Output the (x, y) coordinate of the center of the cell containing the given text.  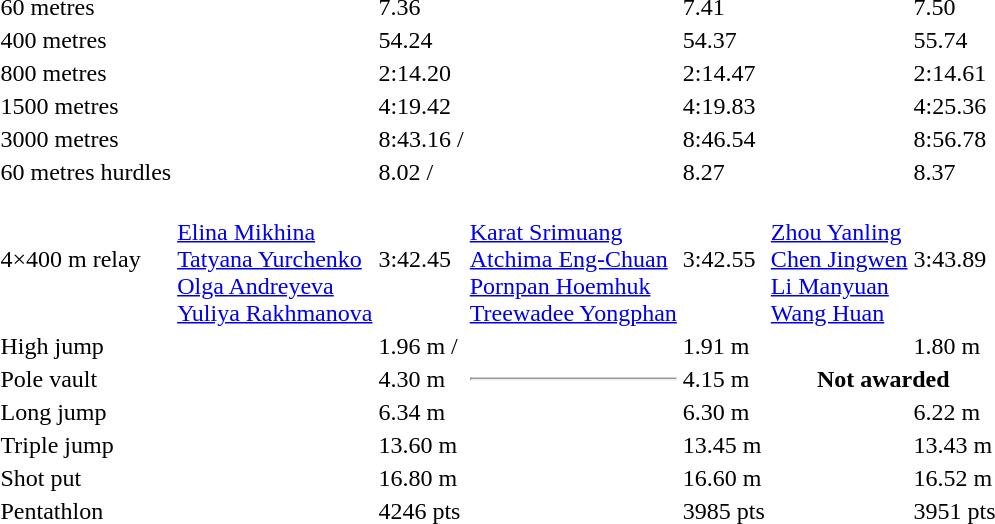
16.60 m (724, 478)
1.91 m (724, 346)
8.02 / (421, 172)
8:46.54 (724, 139)
13.45 m (724, 445)
3:42.55 (724, 259)
13.60 m (421, 445)
Zhou YanlingChen JingwenLi ManyuanWang Huan (839, 259)
4:19.83 (724, 106)
4.30 m (421, 379)
3:42.45 (421, 259)
1.96 m / (421, 346)
54.24 (421, 40)
2:14.20 (421, 73)
Elina MikhinaTatyana YurchenkoOlga AndreyevaYuliya Rakhmanova (275, 259)
6.34 m (421, 412)
6.30 m (724, 412)
16.80 m (421, 478)
8:43.16 / (421, 139)
54.37 (724, 40)
2:14.47 (724, 73)
Karat SrimuangAtchima Eng-ChuanPornpan HoemhukTreewadee Yongphan (573, 259)
4:19.42 (421, 106)
4.15 m (724, 379)
8.27 (724, 172)
